Provide the [X, Y] coordinate of the cell's center where the given text is located.  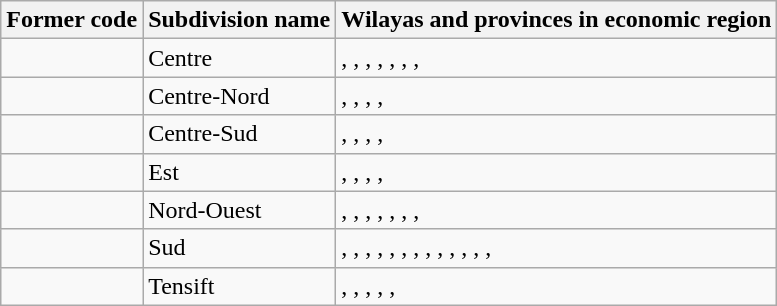
Est [240, 172]
Wilayas and provinces in economic region [556, 20]
Centre-Nord [240, 96]
Former code [72, 20]
, , , , , [556, 286]
Nord-Ouest [240, 210]
Tensift [240, 286]
Centre-Sud [240, 134]
, , , , , , , , , , , , , [556, 248]
Centre [240, 58]
Sud [240, 248]
Subdivision name [240, 20]
